Capture the cell that displays the provided text and extract its (X, Y) central coordinate. 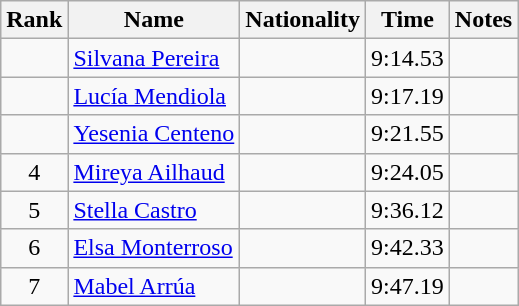
9:17.19 (408, 96)
5 (34, 210)
Lucía Mendiola (154, 96)
9:47.19 (408, 286)
4 (34, 172)
6 (34, 248)
Nationality (303, 20)
Silvana Pereira (154, 58)
Mireya Ailhaud (154, 172)
Mabel Arrúa (154, 286)
7 (34, 286)
9:14.53 (408, 58)
9:21.55 (408, 134)
9:42.33 (408, 248)
Yesenia Centeno (154, 134)
Notes (483, 20)
Elsa Monterroso (154, 248)
9:24.05 (408, 172)
Rank (34, 20)
Time (408, 20)
9:36.12 (408, 210)
Name (154, 20)
Stella Castro (154, 210)
